From the cell containing the given text, extract its center point as [x, y] coordinate. 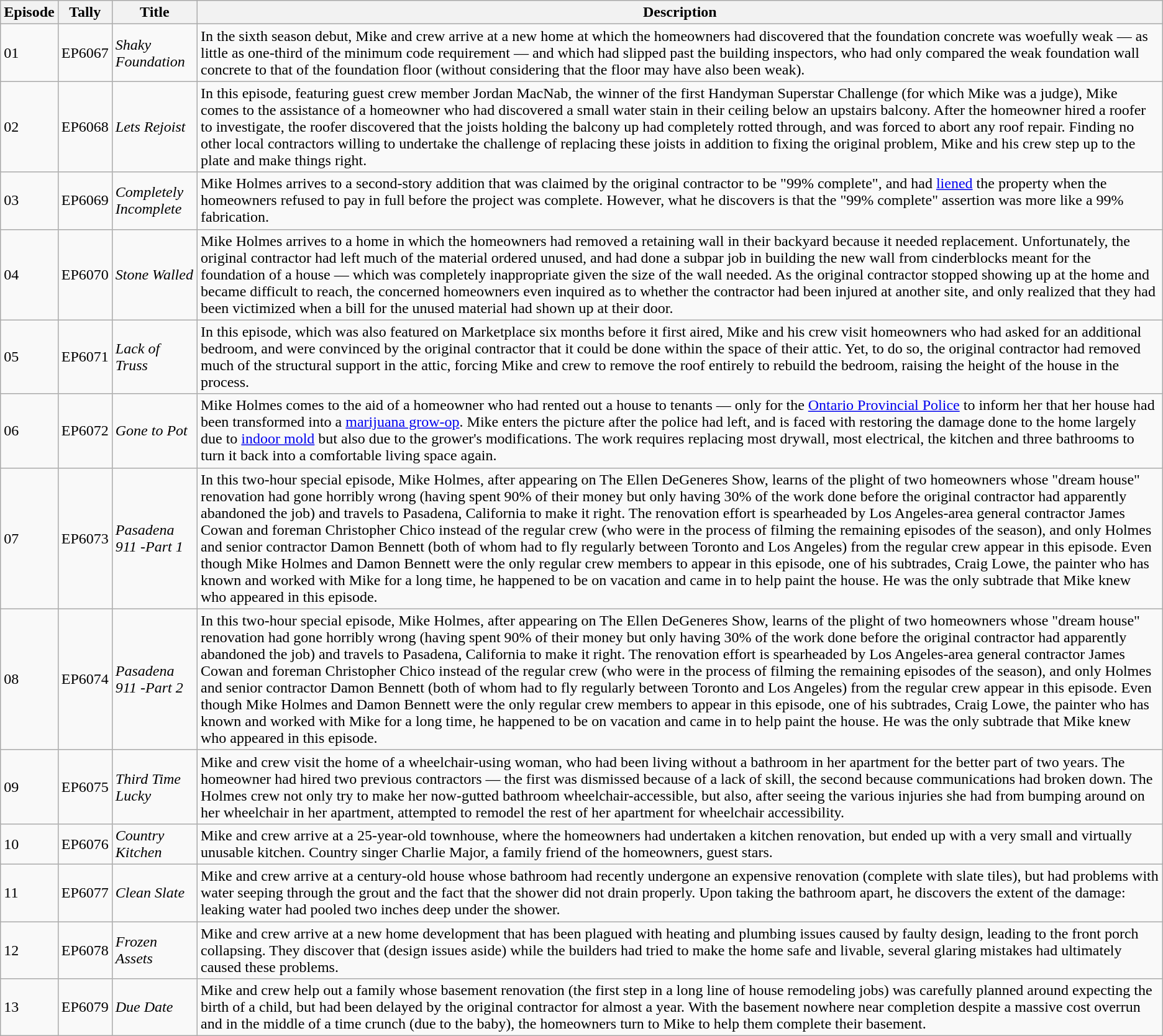
Title [154, 12]
Description [680, 12]
01 [29, 53]
12 [29, 950]
Pasadena 911 -Part 2 [154, 679]
08 [29, 679]
EP6072 [84, 431]
Lack of Truss [154, 357]
Third Time Lucky [154, 786]
07 [29, 538]
EP6070 [84, 275]
EP6076 [84, 843]
05 [29, 357]
Tally [84, 12]
Due Date [154, 1007]
EP6074 [84, 679]
Episode [29, 12]
10 [29, 843]
02 [29, 127]
Frozen Assets [154, 950]
EP6075 [84, 786]
Gone to Pot [154, 431]
EP6069 [84, 201]
EP6071 [84, 357]
EP6078 [84, 950]
Pasadena 911 -Part 1 [154, 538]
Lets Rejoist [154, 127]
11 [29, 893]
09 [29, 786]
EP6073 [84, 538]
EP6077 [84, 893]
Completely Incomplete [154, 201]
Shaky Foundation [154, 53]
Stone Walled [154, 275]
EP6067 [84, 53]
04 [29, 275]
EP6068 [84, 127]
13 [29, 1007]
EP6079 [84, 1007]
03 [29, 201]
Country Kitchen [154, 843]
06 [29, 431]
Clean Slate [154, 893]
